Locate the cell with the specified text and output its [x, y] center coordinate. 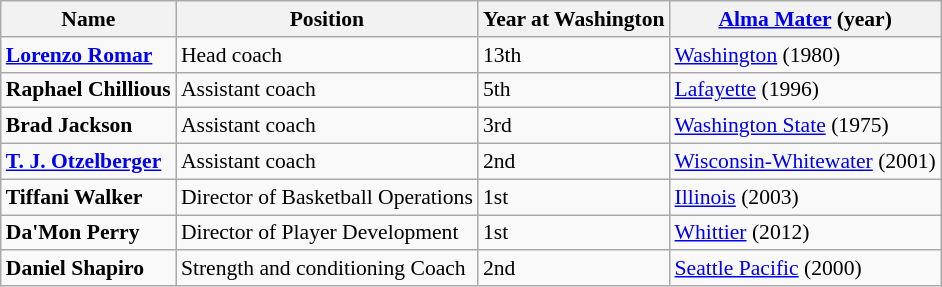
Da'Mon Perry [88, 233]
Alma Mater (year) [806, 19]
Lorenzo Romar [88, 55]
Director of Player Development [327, 233]
13th [574, 55]
Tiffani Walker [88, 197]
Illinois (2003) [806, 197]
Lafayette (1996) [806, 90]
Daniel Shapiro [88, 269]
Head coach [327, 55]
3rd [574, 126]
Raphael Chillious [88, 90]
Wisconsin-Whitewater (2001) [806, 162]
Position [327, 19]
Year at Washington [574, 19]
Name [88, 19]
Seattle Pacific (2000) [806, 269]
Whittier (2012) [806, 233]
5th [574, 90]
Washington State (1975) [806, 126]
Washington (1980) [806, 55]
T. J. Otzelberger [88, 162]
Director of Basketball Operations [327, 197]
Strength and conditioning Coach [327, 269]
Brad Jackson [88, 126]
